From the cell containing the given text, extract its center point as (x, y) coordinate. 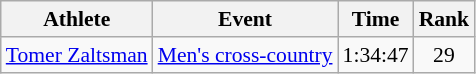
Men's cross-country (246, 55)
1:34:47 (376, 55)
Event (246, 19)
Athlete (77, 19)
29 (444, 55)
Rank (444, 19)
Tomer Zaltsman (77, 55)
Time (376, 19)
